Detect which cell encompasses the target text, then output its [x, y] center coordinate. 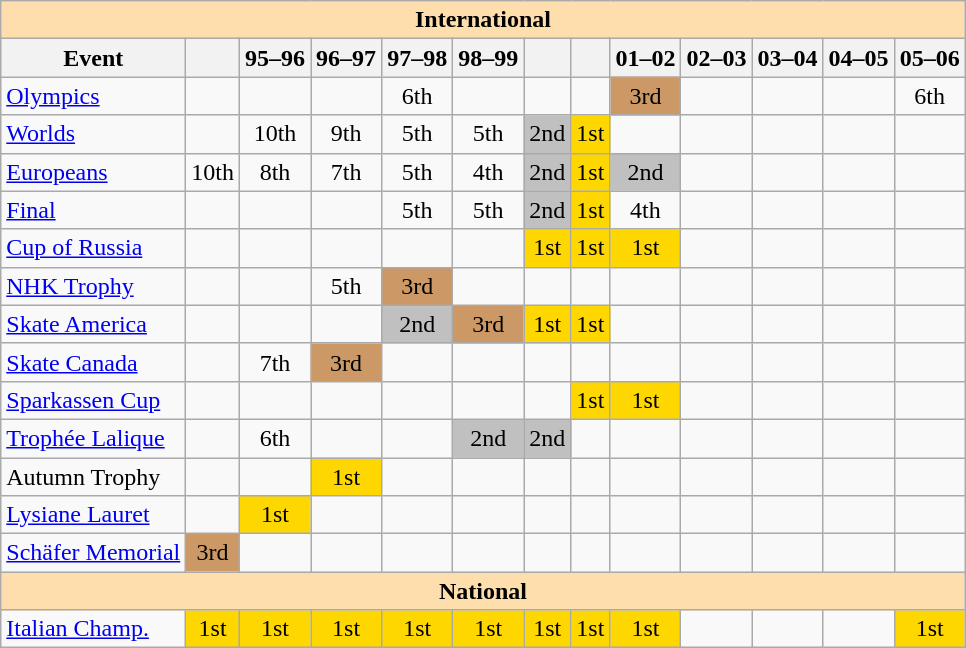
Worlds [94, 134]
NHK Trophy [94, 286]
Trophée Lalique [94, 438]
Cup of Russia [94, 248]
Europeans [94, 172]
04–05 [858, 58]
Italian Champ. [94, 629]
02–03 [716, 58]
05–06 [930, 58]
97–98 [418, 58]
Schäfer Memorial [94, 553]
International [483, 20]
95–96 [274, 58]
Olympics [94, 96]
Final [94, 210]
National [483, 591]
Sparkassen Cup [94, 400]
8th [274, 172]
Autumn Trophy [94, 477]
03–04 [788, 58]
Lysiane Lauret [94, 515]
Skate America [94, 324]
9th [346, 134]
Skate Canada [94, 362]
96–97 [346, 58]
01–02 [646, 58]
Event [94, 58]
98–99 [488, 58]
